Locate the cell with the specified text and output its (X, Y) center coordinate. 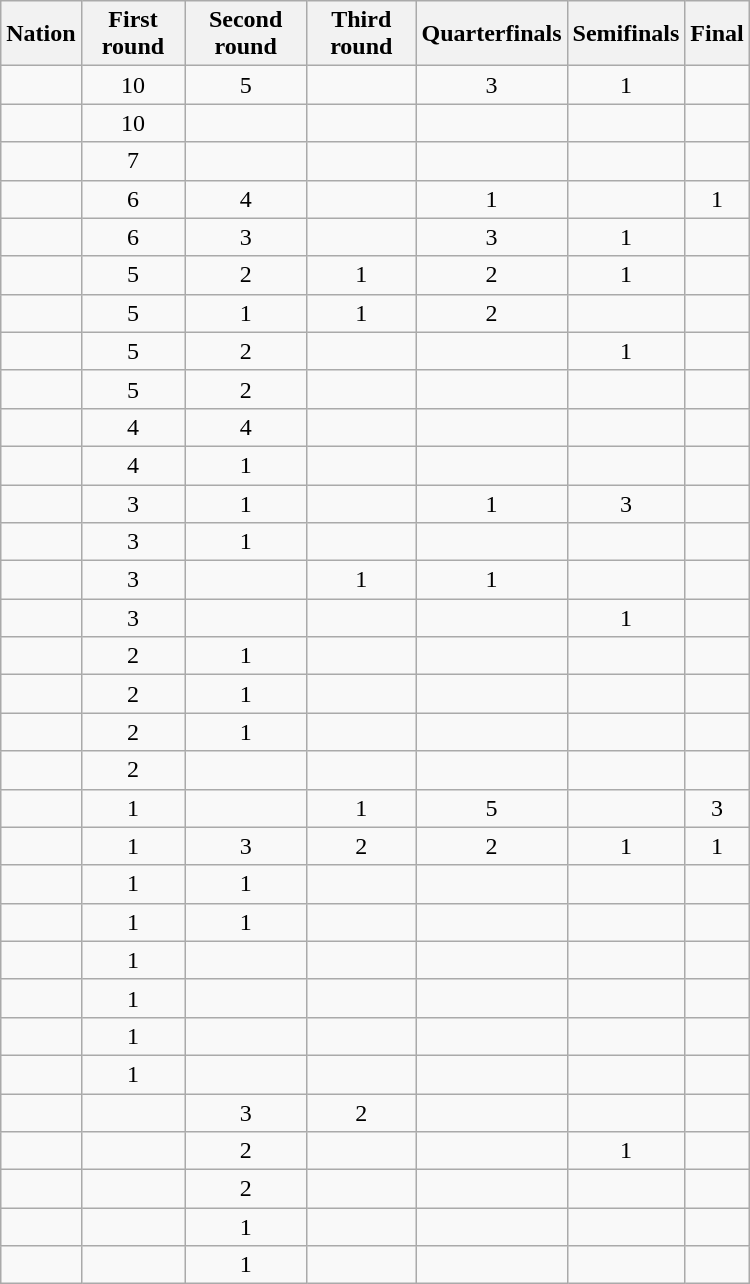
Third round (362, 34)
First round (133, 34)
Semifinals (626, 34)
7 (133, 161)
Nation (41, 34)
Final (717, 34)
Second round (246, 34)
Quarterfinals (492, 34)
